Pinpoint the cell where the given text exists, returning its (x, y) midpoint coordinate. 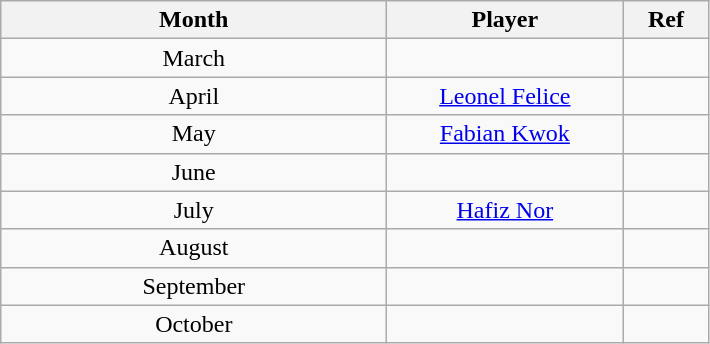
September (194, 286)
October (194, 324)
Player (505, 20)
Leonel Felice (505, 96)
August (194, 248)
July (194, 210)
March (194, 58)
Fabian Kwok (505, 134)
Hafiz Nor (505, 210)
April (194, 96)
Month (194, 20)
Ref (666, 20)
May (194, 134)
June (194, 172)
